Return (x, y) of the center of cell containing provided text 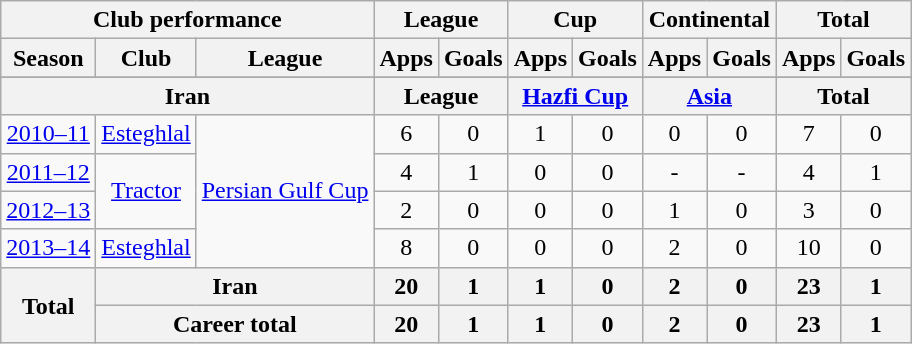
8 (406, 248)
3 (808, 210)
Asia (709, 96)
Tractor (146, 191)
Club (146, 58)
2010–11 (48, 134)
Cup (575, 20)
Season (48, 58)
Hazfi Cup (575, 96)
7 (808, 134)
2012–13 (48, 210)
Club performance (188, 20)
2011–12 (48, 172)
6 (406, 134)
2013–14 (48, 248)
Continental (709, 20)
Career total (235, 324)
Persian Gulf Cup (285, 191)
10 (808, 248)
